Find where the given text appears and provide that cell's center as [X, Y] coordinate. 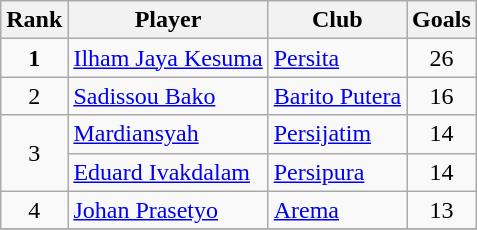
Arema [337, 210]
3 [34, 153]
Ilham Jaya Kesuma [168, 58]
Mardiansyah [168, 134]
Player [168, 20]
Persita [337, 58]
Barito Putera [337, 96]
Johan Prasetyo [168, 210]
16 [442, 96]
Rank [34, 20]
Goals [442, 20]
Persipura [337, 172]
13 [442, 210]
26 [442, 58]
2 [34, 96]
4 [34, 210]
Sadissou Bako [168, 96]
Persijatim [337, 134]
Club [337, 20]
1 [34, 58]
Eduard Ivakdalam [168, 172]
